Extract the [X, Y] coordinate from the center of the cell holding the provided text.  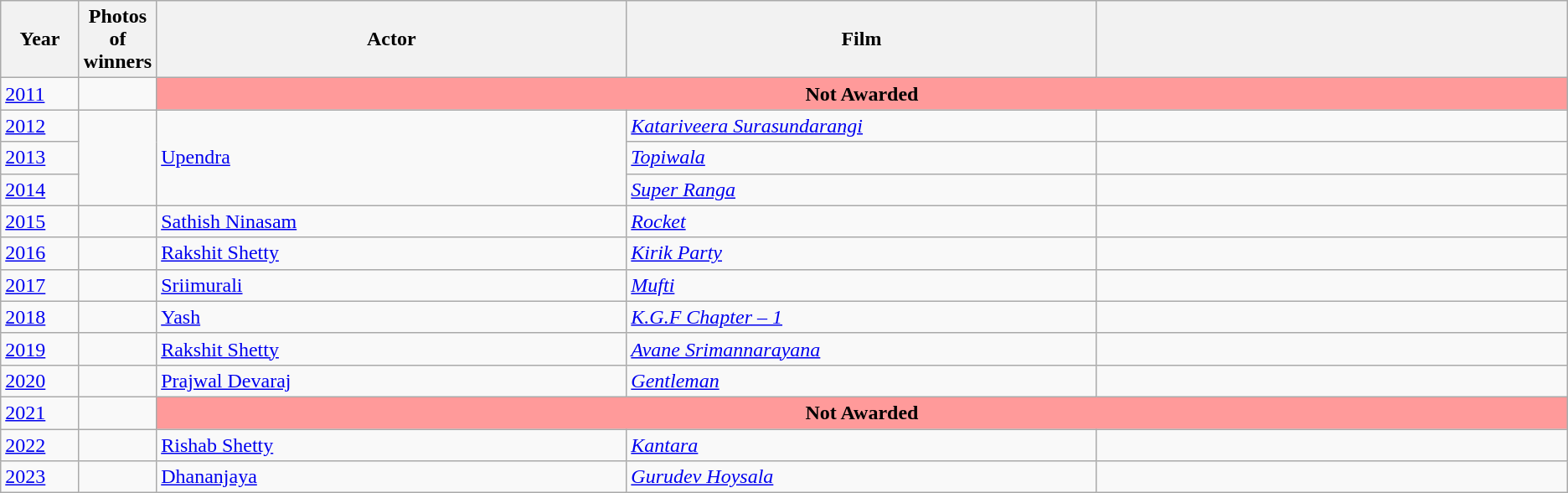
Kantara [861, 445]
2023 [40, 477]
Topiwala [861, 158]
Photos of winners [117, 39]
2016 [40, 253]
Upendra [392, 158]
2018 [40, 317]
2021 [40, 413]
2015 [40, 221]
2020 [40, 381]
2017 [40, 285]
Sriimurali [392, 285]
Actor [392, 39]
Mufti [861, 285]
Avane Srimannarayana [861, 349]
Katariveera Surasundarangi [861, 126]
Yash [392, 317]
Gurudev Hoysala [861, 477]
K.G.F Chapter – 1 [861, 317]
Film [861, 39]
2019 [40, 349]
Kirik Party [861, 253]
Rishab Shetty [392, 445]
Year [40, 39]
2012 [40, 126]
2013 [40, 158]
2014 [40, 189]
Prajwal Devaraj [392, 381]
2022 [40, 445]
Super Ranga [861, 189]
Gentleman [861, 381]
Rocket [861, 221]
Dhananjaya [392, 477]
Sathish Ninasam [392, 221]
2011 [40, 94]
